Pinpoint the cell where the given text exists, returning its (x, y) midpoint coordinate. 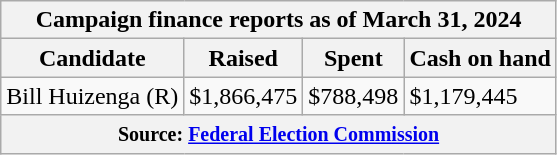
Spent (354, 58)
Candidate (92, 58)
Source: Federal Election Commission (279, 134)
Raised (244, 58)
Bill Huizenga (R) (92, 96)
$788,498 (354, 96)
$1,866,475 (244, 96)
$1,179,445 (480, 96)
Cash on hand (480, 58)
Campaign finance reports as of March 31, 2024 (279, 20)
